Capture the cell that displays the provided text and extract its [x, y] central coordinate. 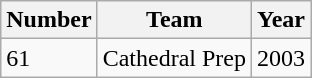
2003 [282, 58]
Cathedral Prep [174, 58]
Team [174, 20]
61 [49, 58]
Number [49, 20]
Year [282, 20]
